Pinpoint the cell where the given text exists, returning its [X, Y] midpoint coordinate. 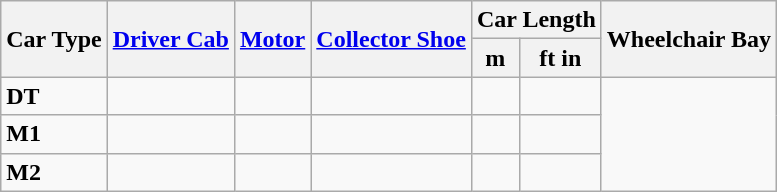
M2 [54, 172]
Car Type [54, 39]
ft in [560, 58]
m [495, 58]
Motor [272, 39]
M1 [54, 134]
Wheelchair Bay [688, 39]
Car Length [536, 20]
Driver Cab [170, 39]
DT [54, 96]
Collector Shoe [392, 39]
